Pinpoint the cell where the given text exists, returning its [X, Y] midpoint coordinate. 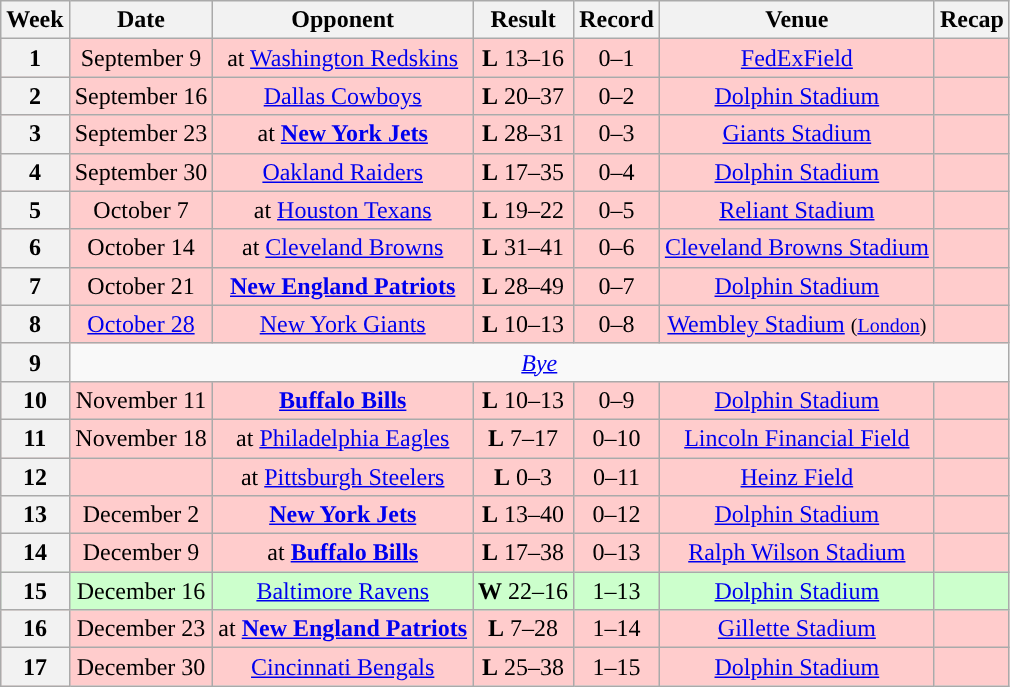
L 31–41 [524, 248]
6 [35, 248]
0–12 [617, 515]
Bye [539, 362]
Record [617, 20]
September 9 [141, 58]
0–10 [617, 438]
December 16 [141, 591]
October 28 [141, 324]
0–9 [617, 400]
L 7–28 [524, 629]
17 [35, 667]
L 25–38 [524, 667]
0–3 [617, 134]
0–8 [617, 324]
1–15 [617, 667]
December 23 [141, 629]
Giants Stadium [796, 134]
at New England Patriots [343, 629]
16 [35, 629]
1 [35, 58]
at Philadelphia Eagles [343, 438]
0–1 [617, 58]
Lincoln Financial Field [796, 438]
L 28–49 [524, 286]
Gillette Stadium [796, 629]
at New York Jets [343, 134]
New York Giants [343, 324]
0–4 [617, 172]
0–5 [617, 210]
Heinz Field [796, 477]
7 [35, 286]
at Washington Redskins [343, 58]
Oakland Raiders [343, 172]
at Cleveland Browns [343, 248]
at Buffalo Bills [343, 553]
11 [35, 438]
1–14 [617, 629]
0–7 [617, 286]
September 30 [141, 172]
Venue [796, 20]
November 18 [141, 438]
December 30 [141, 667]
November 11 [141, 400]
Date [141, 20]
October 14 [141, 248]
Week [35, 20]
L 17–38 [524, 553]
Ralph Wilson Stadium [796, 553]
L 13–16 [524, 58]
9 [35, 362]
Opponent [343, 20]
Wembley Stadium (London) [796, 324]
12 [35, 477]
4 [35, 172]
0–6 [617, 248]
10 [35, 400]
Cleveland Browns Stadium [796, 248]
L 0–3 [524, 477]
Result [524, 20]
Cincinnati Bengals [343, 667]
L 13–40 [524, 515]
October 7 [141, 210]
W 22–16 [524, 591]
Baltimore Ravens [343, 591]
Reliant Stadium [796, 210]
September 16 [141, 96]
2 [35, 96]
14 [35, 553]
0–2 [617, 96]
13 [35, 515]
Dallas Cowboys [343, 96]
FedExField [796, 58]
Buffalo Bills [343, 400]
October 21 [141, 286]
0–13 [617, 553]
L 28–31 [524, 134]
3 [35, 134]
December 9 [141, 553]
L 19–22 [524, 210]
0–11 [617, 477]
September 23 [141, 134]
1–13 [617, 591]
December 2 [141, 515]
L 20–37 [524, 96]
15 [35, 591]
Recap [972, 20]
5 [35, 210]
at Houston Texans [343, 210]
at Pittsburgh Steelers [343, 477]
8 [35, 324]
New England Patriots [343, 286]
L 7–17 [524, 438]
New York Jets [343, 515]
L 17–35 [524, 172]
